Provide the (X, Y) coordinate of the cell's center where the given text is located.  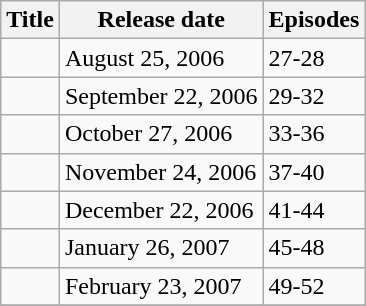
41-44 (314, 210)
33-36 (314, 134)
49-52 (314, 286)
Release date (161, 20)
December 22, 2006 (161, 210)
February 23, 2007 (161, 286)
29-32 (314, 96)
September 22, 2006 (161, 96)
August 25, 2006 (161, 58)
45-48 (314, 248)
37-40 (314, 172)
Episodes (314, 20)
November 24, 2006 (161, 172)
27-28 (314, 58)
Title (30, 20)
January 26, 2007 (161, 248)
October 27, 2006 (161, 134)
